Provide the (X, Y) coordinate of the cell's center where the given text is located.  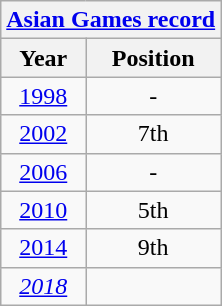
7th (154, 134)
Asian Games record (111, 20)
2014 (44, 248)
9th (154, 248)
5th (154, 210)
Year (44, 58)
2010 (44, 210)
Position (154, 58)
1998 (44, 96)
2006 (44, 172)
2002 (44, 134)
2018 (44, 286)
